Capture the cell that displays the provided text and extract its [x, y] central coordinate. 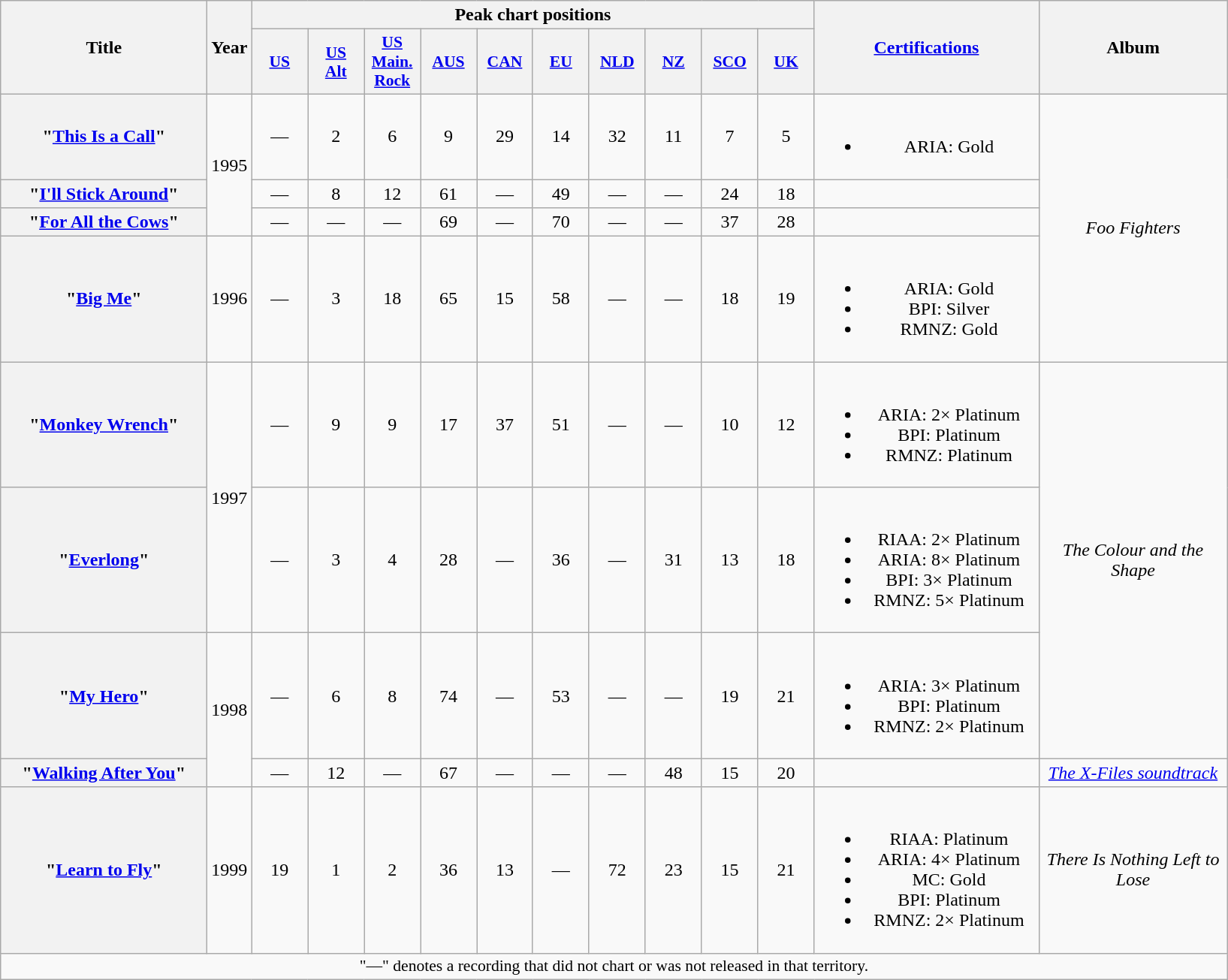
RIAA: PlatinumARIA: 4× PlatinumMC: GoldBPI: PlatinumRMNZ: 2× Platinum [927, 870]
"Everlong" [104, 560]
20 [786, 773]
1996 [230, 299]
NLD [617, 62]
65 [449, 299]
11 [673, 137]
SCO [730, 62]
67 [449, 773]
1995 [230, 165]
US [279, 62]
EU [560, 62]
32 [617, 137]
Year [230, 48]
1998 [230, 710]
NZ [673, 62]
23 [673, 870]
"—" denotes a recording that did not chart or was not released in that territory. [614, 966]
58 [560, 299]
"Monkey Wrench" [104, 425]
5 [786, 137]
48 [673, 773]
1 [336, 870]
7 [730, 137]
RIAA: 2× PlatinumARIA: 8× PlatinumBPI: 3× PlatinumRMNZ: 5× Platinum [927, 560]
Certifications [927, 48]
"I'll Stick Around" [104, 193]
There Is Nothing Left to Lose [1133, 870]
17 [449, 425]
ARIA: Gold [927, 137]
"For All the Cows" [104, 222]
72 [617, 870]
USMain.Rock [392, 62]
USAlt [336, 62]
AUS [449, 62]
"Learn to Fly" [104, 870]
4 [392, 560]
74 [449, 695]
ARIA: 3× PlatinumBPI: PlatinumRMNZ: 2× Platinum [927, 695]
1999 [230, 870]
UK [786, 62]
1997 [230, 497]
61 [449, 193]
"This Is a Call" [104, 137]
29 [505, 137]
69 [449, 222]
31 [673, 560]
"Walking After You" [104, 773]
51 [560, 425]
Title [104, 48]
The X-Files soundtrack [1133, 773]
CAN [505, 62]
53 [560, 695]
49 [560, 193]
Foo Fighters [1133, 228]
"Big Me" [104, 299]
The Colour and the Shape [1133, 560]
Peak chart positions [533, 15]
24 [730, 193]
"My Hero" [104, 695]
70 [560, 222]
ARIA: GoldBPI: SilverRMNZ: Gold [927, 299]
ARIA: 2× PlatinumBPI: PlatinumRMNZ: Platinum [927, 425]
10 [730, 425]
14 [560, 137]
Album [1133, 48]
